Provide the (x, y) coordinate of the cell's center where the given text is located.  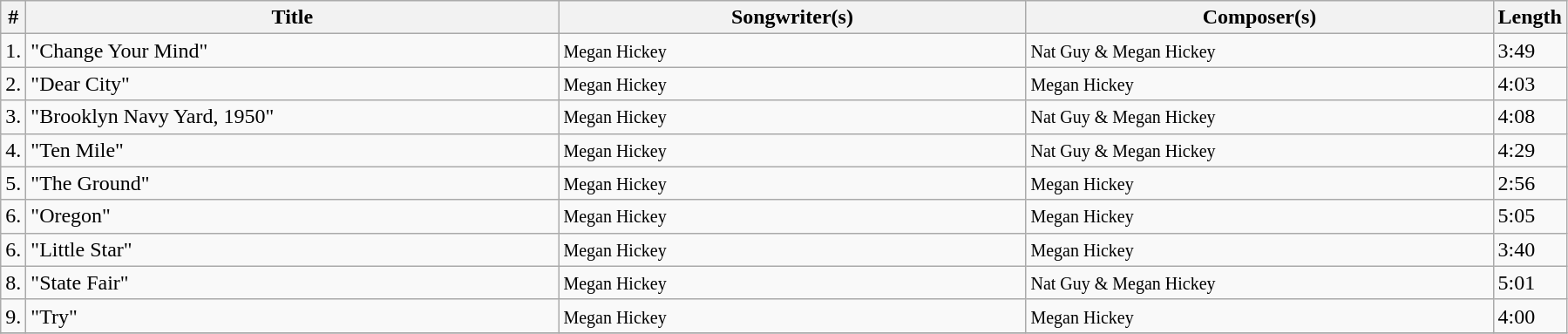
"State Fair" (293, 283)
"Little Star" (293, 249)
# (14, 17)
"Ten Mile" (293, 150)
"Oregon" (293, 216)
"Try" (293, 316)
Length (1530, 17)
"Dear City" (293, 84)
Composer(s) (1259, 17)
1. (14, 51)
9. (14, 316)
"Brooklyn Navy Yard, 1950" (293, 117)
5:01 (1530, 283)
5. (14, 183)
4:00 (1530, 316)
4:29 (1530, 150)
3:40 (1530, 249)
4. (14, 150)
8. (14, 283)
3:49 (1530, 51)
Songwriter(s) (792, 17)
4:03 (1530, 84)
Title (293, 17)
2:56 (1530, 183)
"Change Your Mind" (293, 51)
2. (14, 84)
5:05 (1530, 216)
3. (14, 117)
"The Ground" (293, 183)
4:08 (1530, 117)
